Identify which cell holds the provided text, then report its [x, y] central coordinate. 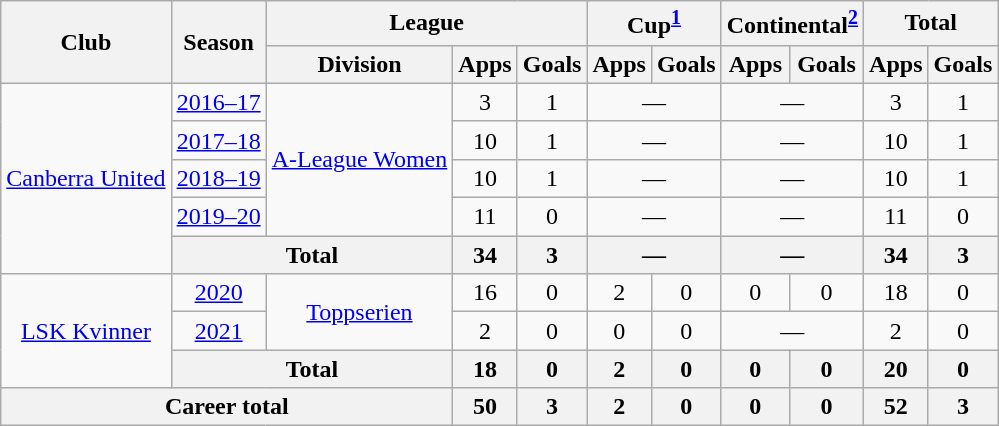
LSK Kvinner [86, 331]
2016–17 [218, 102]
Toppserien [360, 312]
Division [360, 64]
Cup1 [654, 24]
2018–19 [218, 178]
Career total [227, 407]
20 [896, 369]
52 [896, 407]
16 [485, 293]
A-League Women [360, 159]
Continental2 [792, 24]
2019–20 [218, 217]
Season [218, 42]
Club [86, 42]
2017–18 [218, 140]
League [426, 24]
Canberra United [86, 178]
2020 [218, 293]
2021 [218, 331]
50 [485, 407]
